Pinpoint the cell where the given text exists, returning its (x, y) midpoint coordinate. 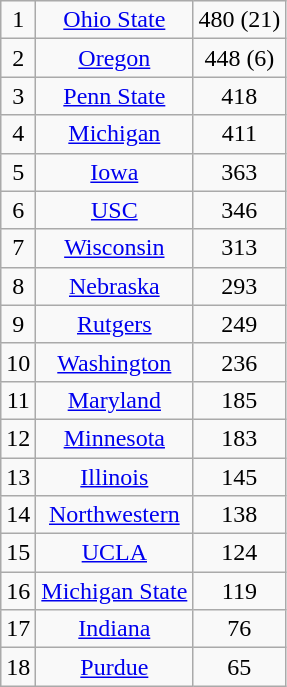
Maryland (114, 400)
124 (240, 553)
Oregon (114, 58)
18 (18, 667)
Indiana (114, 629)
249 (240, 324)
Illinois (114, 477)
USC (114, 210)
Michigan State (114, 591)
17 (18, 629)
76 (240, 629)
65 (240, 667)
Rutgers (114, 324)
Purdue (114, 667)
185 (240, 400)
9 (18, 324)
13 (18, 477)
Iowa (114, 172)
236 (240, 362)
Northwestern (114, 515)
119 (240, 591)
Penn State (114, 96)
293 (240, 286)
Washington (114, 362)
8 (18, 286)
2 (18, 58)
363 (240, 172)
418 (240, 96)
16 (18, 591)
5 (18, 172)
1 (18, 20)
6 (18, 210)
145 (240, 477)
10 (18, 362)
UCLA (114, 553)
15 (18, 553)
4 (18, 134)
Minnesota (114, 438)
346 (240, 210)
7 (18, 248)
411 (240, 134)
480 (21) (240, 20)
14 (18, 515)
3 (18, 96)
Nebraska (114, 286)
Ohio State (114, 20)
313 (240, 248)
183 (240, 438)
12 (18, 438)
11 (18, 400)
Michigan (114, 134)
138 (240, 515)
Wisconsin (114, 248)
448 (6) (240, 58)
